Output the [X, Y] coordinate of the center of the cell containing the given text.  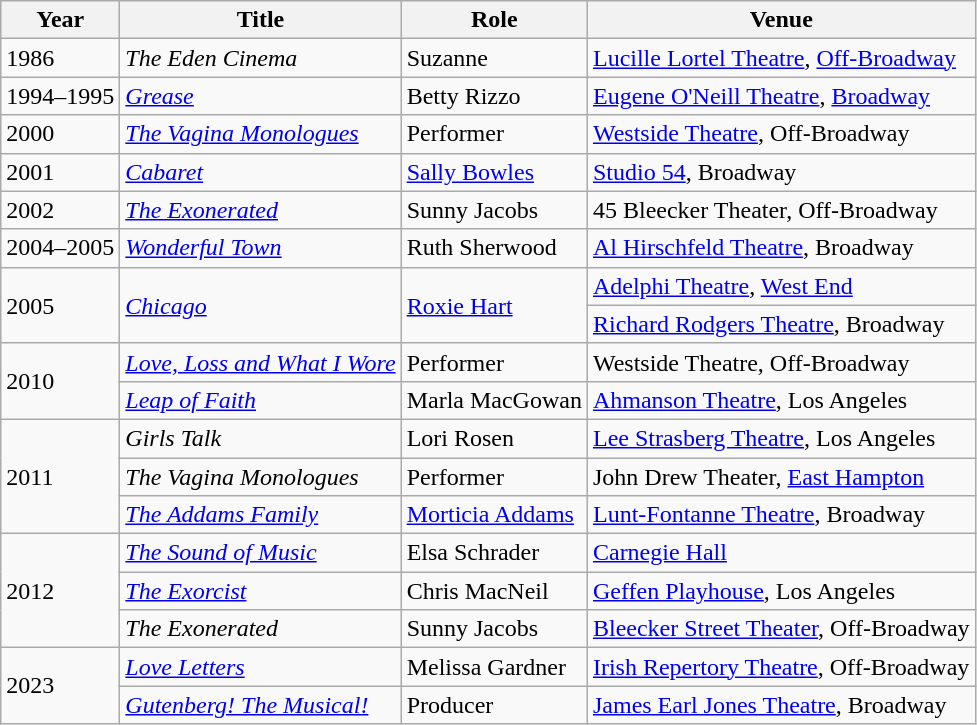
Richard Rodgers Theatre, Broadway [781, 324]
Marla MacGowan [494, 400]
John Drew Theater, East Hampton [781, 477]
Geffen Playhouse, Los Angeles [781, 591]
1986 [60, 58]
Bleecker Street Theater, Off-Broadway [781, 629]
Love, Loss and What I Wore [260, 362]
Carnegie Hall [781, 553]
Lunt-Fontanne Theatre, Broadway [781, 515]
Irish Repertory Theatre, Off-Broadway [781, 667]
Suzanne [494, 58]
The Sound of Music [260, 553]
Elsa Schrader [494, 553]
2005 [60, 305]
2010 [60, 381]
Wonderful Town [260, 248]
Love Letters [260, 667]
2012 [60, 591]
Leap of Faith [260, 400]
Ruth Sherwood [494, 248]
Melissa Gardner [494, 667]
45 Bleecker Theater, Off-Broadway [781, 210]
James Earl Jones Theatre, Broadway [781, 705]
Chris MacNeil [494, 591]
Al Hirschfeld Theatre, Broadway [781, 248]
2023 [60, 686]
Year [60, 20]
Venue [781, 20]
Morticia Addams [494, 515]
2000 [60, 134]
Lee Strasberg Theatre, Los Angeles [781, 438]
Lucille Lortel Theatre, Off-Broadway [781, 58]
Ahmanson Theatre, Los Angeles [781, 400]
2002 [60, 210]
2001 [60, 172]
Grease [260, 96]
Roxie Hart [494, 305]
Eugene O'Neill Theatre, Broadway [781, 96]
The Eden Cinema [260, 58]
Gutenberg! The Musical! [260, 705]
1994–1995 [60, 96]
Lori Rosen [494, 438]
2004–2005 [60, 248]
Studio 54, Broadway [781, 172]
The Exorcist [260, 591]
Cabaret [260, 172]
Title [260, 20]
Chicago [260, 305]
Girls Talk [260, 438]
The Addams Family [260, 515]
Role [494, 20]
2011 [60, 476]
Betty Rizzo [494, 96]
Adelphi Theatre, West End [781, 286]
Producer [494, 705]
Sally Bowles [494, 172]
